Provide the [X, Y] coordinate of the cell's center where the given text is located.  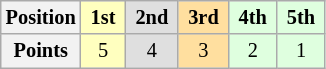
1st [104, 17]
Position [41, 17]
3 [203, 51]
Points [41, 51]
5th [301, 17]
1 [301, 51]
3rd [203, 17]
5 [104, 51]
4th [253, 17]
4 [152, 51]
2nd [152, 17]
2 [253, 51]
